Capture the cell that displays the provided text and extract its (x, y) central coordinate. 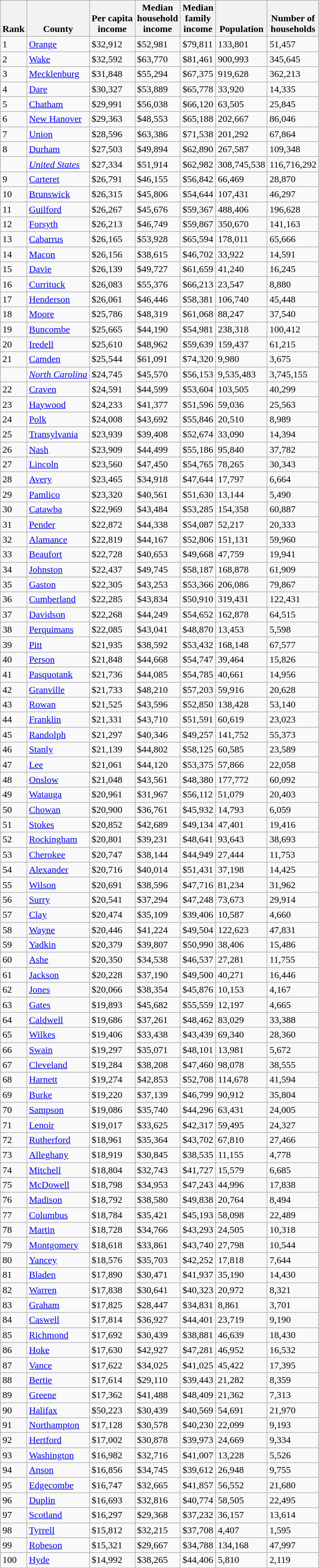
$26,213 (112, 224)
$44,338 (158, 525)
5,672 (293, 1050)
98 (13, 1530)
26 (13, 449)
$57,203 (198, 690)
Swain (58, 1050)
$35,421 (158, 1215)
$22,969 (112, 510)
$18,804 (112, 1170)
41 (13, 674)
$35,740 (158, 1110)
$40,346 (158, 735)
$42,853 (158, 1080)
Lenoir (58, 1125)
Graham (58, 1305)
63,505 (241, 104)
$65,778 (198, 89)
Duplin (58, 1500)
$16,693 (112, 1500)
29 (13, 495)
33,090 (241, 434)
168,148 (241, 644)
15,579 (241, 1170)
27,798 (241, 1245)
27 (13, 465)
97 (13, 1515)
$66,120 (198, 104)
88 (13, 1380)
14,956 (293, 674)
$16,856 (112, 1470)
$53,604 (198, 389)
$22,268 (112, 614)
$35,364 (158, 1140)
61,215 (293, 344)
Harnett (58, 1080)
Forsyth (58, 224)
18 (13, 314)
Davidson (58, 614)
10,544 (293, 1245)
46,297 (293, 194)
$43,596 (158, 705)
122,431 (293, 599)
59,916 (241, 690)
89 (13, 1395)
4,665 (293, 1005)
$50,223 (112, 1410)
20,510 (241, 419)
Mitchell (58, 1170)
7,313 (293, 1395)
13,453 (241, 629)
$23,560 (112, 465)
$33,438 (158, 1035)
38,406 (241, 945)
67,577 (293, 644)
$45,682 (158, 1005)
35,190 (241, 1275)
21,362 (241, 1395)
$39,406 (198, 915)
$37,139 (158, 1095)
$15,812 (112, 1530)
19 (13, 329)
5,598 (293, 629)
$24,745 (112, 374)
$17,630 (112, 1350)
$18,798 (112, 1185)
362,213 (293, 74)
$47,243 (198, 1185)
92 (13, 1440)
$20,900 (112, 810)
23,547 (241, 284)
53 (13, 855)
40,271 (241, 975)
$39,408 (158, 434)
$22,305 (112, 584)
Northampton (58, 1425)
Martin (58, 1230)
8 (13, 149)
151,131 (241, 539)
$40,230 (198, 1425)
28 (13, 480)
$38,354 (158, 990)
14,793 (241, 810)
$23,320 (112, 495)
Jones (58, 990)
$19,893 (112, 1005)
37,540 (293, 314)
73,673 (241, 900)
20,764 (241, 1200)
$35,109 (158, 915)
60,092 (293, 780)
$44,120 (158, 765)
$35,703 (158, 1260)
14,591 (293, 254)
133,801 (241, 44)
Polk (58, 419)
33 (13, 554)
$21,331 (112, 720)
6,685 (293, 1170)
$34,953 (158, 1185)
22,495 (293, 1500)
100 (13, 1560)
$45,193 (198, 1215)
$52,850 (198, 705)
$38,881 (198, 1335)
60,585 (241, 750)
Cherokee (58, 855)
$45,876 (198, 990)
13 (13, 239)
141,163 (293, 224)
$59,367 (198, 209)
Person (58, 659)
77 (13, 1215)
86,046 (293, 119)
Nash (58, 449)
$17,825 (112, 1305)
North Carolina (58, 374)
19,416 (293, 825)
106,740 (241, 299)
33,922 (241, 254)
$38,265 (158, 1560)
Dare (58, 89)
40,299 (293, 389)
$38,208 (158, 1065)
$23,465 (112, 480)
$17,890 (112, 1275)
Transylvania (58, 434)
73 (13, 1155)
Washington (58, 1455)
$61,068 (198, 314)
$46,155 (158, 179)
$39,612 (198, 1470)
$44,401 (198, 1320)
$37,232 (198, 1515)
109,348 (293, 149)
$53,285 (198, 510)
Greene (58, 1395)
Alexander (58, 870)
$26,165 (112, 239)
$21,736 (112, 674)
$47,644 (198, 480)
Wake (58, 59)
$21,061 (112, 765)
Gaston (58, 584)
38 (13, 629)
$59,867 (198, 224)
Union (58, 134)
$47,716 (198, 885)
Hertford (58, 1440)
Iredell (58, 344)
$35,071 (158, 1050)
44 (13, 720)
107,431 (241, 194)
Per capitaincome (112, 19)
38,555 (293, 1065)
2 (13, 59)
Caswell (58, 1320)
$79,811 (198, 44)
$25,665 (112, 329)
5,490 (293, 495)
$48,319 (158, 314)
21,680 (293, 1485)
Rowan (58, 705)
45 (13, 735)
$65,188 (198, 119)
54 (13, 870)
28,360 (293, 1035)
$54,087 (198, 525)
$31,848 (112, 74)
$61,091 (158, 359)
$36,927 (158, 1320)
$49,727 (158, 269)
114,678 (241, 1080)
96 (13, 1500)
58,505 (241, 1500)
$38,596 (158, 885)
$52,674 (198, 434)
9,190 (293, 1320)
Onslow (58, 780)
16,245 (293, 269)
95,840 (241, 449)
13,614 (293, 1515)
$47,450 (158, 465)
$61,659 (198, 269)
$20,350 (112, 960)
44,996 (241, 1185)
14,335 (293, 89)
$26,156 (112, 254)
$58,125 (198, 750)
25 (13, 434)
$46,446 (158, 299)
20,333 (293, 525)
8,321 (293, 1290)
56,552 (241, 1485)
$30,845 (158, 1155)
37,782 (293, 449)
20,972 (241, 1290)
30,343 (293, 465)
11 (13, 209)
6,059 (293, 810)
$22,285 (112, 599)
67,810 (241, 1140)
$20,691 (112, 885)
$48,553 (158, 119)
$54,981 (198, 329)
45,448 (293, 299)
$63,386 (158, 134)
$37,294 (158, 900)
$62,982 (198, 164)
$39,443 (198, 1380)
27,466 (293, 1140)
Montgomery (58, 1245)
$21,935 (112, 644)
$51,431 (198, 870)
$18,919 (112, 1155)
$43,834 (158, 599)
$26,139 (112, 269)
$32,716 (158, 1455)
$51,596 (198, 404)
69 (13, 1095)
$19,686 (112, 1020)
$38,580 (158, 1200)
15 (13, 269)
$22,872 (112, 525)
82 (13, 1290)
17,797 (241, 480)
84 (13, 1320)
16 (13, 284)
$32,816 (158, 1500)
Henderson (58, 299)
$18,792 (112, 1200)
31 (13, 525)
59,495 (241, 1125)
60 (13, 960)
168,878 (241, 569)
116,716,292 (293, 164)
94 (13, 1470)
$17,814 (112, 1320)
$30,327 (112, 89)
$26,315 (112, 194)
$37,190 (158, 975)
3,745,155 (293, 374)
Medianfamilyincome (198, 19)
$59,639 (198, 344)
Pasquotank (58, 674)
3 (13, 74)
$19,284 (112, 1065)
$34,831 (198, 1305)
$25,610 (112, 344)
$43,692 (158, 419)
71 (13, 1125)
Rockingham (58, 840)
$39,807 (158, 945)
40,661 (241, 674)
$32,592 (112, 59)
54,691 (241, 1410)
$34,538 (158, 960)
$56,153 (198, 374)
Moore (58, 314)
21,970 (293, 1410)
57 (13, 915)
$52,708 (198, 1080)
345,645 (293, 59)
67 (13, 1065)
47,997 (293, 1545)
48 (13, 780)
$34,025 (158, 1365)
$34,918 (158, 480)
1,595 (293, 1530)
59,036 (241, 404)
64,515 (293, 614)
90,912 (241, 1095)
Caldwell (58, 1020)
86 (13, 1350)
$22,085 (112, 629)
14,430 (293, 1275)
$81,461 (198, 59)
$19,297 (112, 1050)
87 (13, 1365)
19,941 (293, 554)
6 (13, 119)
30 (13, 510)
52,217 (241, 525)
12 (13, 224)
28,870 (293, 179)
$48,380 (198, 780)
56 (13, 900)
$44,085 (158, 674)
15,826 (293, 659)
60,619 (241, 720)
93 (13, 1455)
69,340 (241, 1035)
$18,728 (112, 1230)
Scotland (58, 1515)
319,431 (241, 599)
Cleveland (58, 1065)
$17,128 (112, 1425)
25,845 (293, 104)
25,563 (293, 404)
52 (13, 840)
$41,488 (158, 1395)
$42,689 (158, 825)
$49,134 (198, 825)
59 (13, 945)
78 (13, 1230)
$40,561 (158, 495)
98,078 (241, 1065)
Richmond (58, 1335)
$43,702 (198, 1140)
$56,842 (198, 179)
$22,819 (112, 539)
$45,570 (158, 374)
3,675 (293, 359)
Lincoln (58, 465)
88,247 (241, 314)
100,412 (293, 329)
Gates (58, 1005)
$49,894 (158, 149)
45,422 (241, 1365)
10,587 (241, 915)
Tyrrell (58, 1530)
46,952 (241, 1350)
$44,949 (198, 855)
5,526 (293, 1455)
Cumberland (58, 599)
Wilkes (58, 1035)
$22,437 (112, 569)
68 (13, 1080)
20,628 (293, 690)
17,395 (293, 1365)
Pamlico (58, 495)
79 (13, 1245)
Cabarrus (58, 239)
21 (13, 359)
$21,733 (112, 690)
4,660 (293, 915)
57,866 (241, 765)
37 (13, 614)
$44,296 (198, 1110)
206,086 (241, 584)
Robeson (58, 1545)
3,701 (293, 1305)
$30,641 (158, 1290)
$20,446 (112, 930)
$48,641 (198, 840)
$48,462 (198, 1020)
Warren (58, 1290)
17,838 (293, 1185)
$40,774 (198, 1500)
$34,788 (198, 1545)
$43,561 (158, 780)
$51,914 (158, 164)
Bertie (58, 1380)
8,880 (293, 284)
$46,749 (158, 224)
$30,878 (158, 1440)
$49,745 (158, 569)
46,639 (241, 1335)
91 (13, 1425)
$20,801 (112, 840)
Camden (58, 359)
$38,535 (198, 1155)
65,666 (293, 239)
35 (13, 584)
27,281 (241, 960)
Halifax (58, 1410)
41,240 (241, 269)
63 (13, 1005)
51,457 (293, 44)
$51,630 (198, 495)
$21,048 (112, 780)
$53,928 (158, 239)
$44,668 (158, 659)
$34,766 (158, 1230)
14 (13, 254)
24,505 (241, 1230)
178,011 (241, 239)
177,772 (241, 780)
$40,014 (158, 870)
$21,525 (112, 705)
39 (13, 644)
83,029 (241, 1020)
$49,504 (198, 930)
27,444 (241, 855)
$49,668 (198, 554)
$17,362 (112, 1395)
159,437 (241, 344)
$54,652 (198, 614)
Franklin (58, 720)
United States (58, 164)
$26,061 (112, 299)
$38,144 (158, 855)
$30,471 (158, 1275)
$67,375 (198, 74)
$25,786 (112, 314)
43 (13, 705)
$16,982 (112, 1455)
$26,267 (112, 209)
134,168 (241, 1545)
78,265 (241, 465)
$18,784 (112, 1215)
55 (13, 885)
$31,967 (158, 795)
63,431 (241, 1110)
36 (13, 599)
$20,066 (112, 990)
$55,846 (198, 419)
238,318 (241, 329)
$44,599 (158, 389)
93,643 (241, 840)
Johnston (58, 569)
23 (13, 404)
76 (13, 1200)
$41,857 (198, 1485)
$16,747 (112, 1485)
$32,215 (158, 1530)
60,887 (293, 510)
$19,017 (112, 1125)
$50,910 (198, 599)
$17,002 (112, 1440)
350,670 (241, 224)
99 (13, 1545)
Macon (58, 254)
$45,806 (158, 194)
90 (13, 1410)
23,719 (241, 1320)
$44,167 (158, 539)
$21,297 (112, 735)
$46,537 (198, 960)
$71,538 (198, 134)
Madison (58, 1200)
Currituck (58, 284)
7,644 (293, 1260)
Sampson (58, 1110)
$26,791 (112, 179)
$43,710 (158, 720)
$43,253 (158, 584)
$56,038 (158, 104)
15,486 (293, 945)
$19,086 (112, 1110)
$24,591 (112, 389)
$54,747 (198, 659)
35,804 (293, 1095)
36,157 (241, 1515)
51,079 (241, 795)
162,878 (241, 614)
66,469 (241, 179)
$53,889 (158, 89)
$20,228 (112, 975)
488,406 (241, 209)
Wilson (58, 885)
$43,041 (158, 629)
$32,912 (112, 44)
New Hanover (58, 119)
$41,727 (198, 1170)
138,428 (241, 705)
$39,231 (158, 840)
61 (13, 975)
4,778 (293, 1155)
61,909 (293, 569)
23,589 (293, 750)
47,831 (293, 930)
9,755 (293, 1470)
Stanly (58, 750)
$45,676 (158, 209)
81,234 (241, 885)
$49,257 (198, 735)
13,144 (241, 495)
47,401 (241, 825)
$66,213 (198, 284)
$40,569 (198, 1410)
75 (13, 1185)
2,119 (293, 1560)
$48,409 (198, 1395)
$23,909 (112, 449)
$43,740 (198, 1245)
70 (13, 1110)
$45,932 (198, 810)
$41,025 (198, 1365)
41,594 (293, 1080)
Avery (58, 480)
201,292 (241, 134)
$20,541 (112, 900)
Haywood (58, 404)
49 (13, 795)
9,193 (293, 1425)
$47,281 (198, 1350)
Lee (58, 765)
12,197 (241, 1005)
Watauga (58, 795)
20,403 (293, 795)
23,023 (293, 720)
$15,321 (112, 1545)
$23,939 (112, 434)
Jackson (58, 975)
Chatham (58, 104)
919,628 (241, 74)
Stokes (58, 825)
Guilford (58, 209)
$28,447 (158, 1305)
Carteret (58, 179)
Number ofhouseholds (293, 19)
$17,614 (112, 1380)
33,388 (293, 1020)
$48,870 (198, 629)
$32,743 (158, 1170)
10,318 (293, 1230)
$21,848 (112, 659)
$43,484 (158, 510)
$50,990 (198, 945)
$40,653 (158, 554)
47 (13, 765)
County (58, 19)
4,167 (293, 990)
$55,376 (158, 284)
$21,139 (112, 750)
$55,186 (198, 449)
$33,861 (158, 1245)
22,489 (293, 1215)
Randolph (58, 735)
29,914 (293, 900)
$24,008 (112, 419)
103,505 (241, 389)
$42,927 (158, 1350)
$56,112 (198, 795)
81 (13, 1275)
Edgecombe (58, 1485)
$38,615 (158, 254)
17,818 (241, 1260)
$54,644 (198, 194)
24,669 (241, 1440)
Bladen (58, 1275)
$20,379 (112, 945)
$41,224 (158, 930)
50 (13, 810)
32 (13, 539)
8,359 (293, 1380)
$18,961 (112, 1140)
$44,249 (158, 614)
Pender (58, 525)
34 (13, 569)
$52,806 (198, 539)
$30,578 (158, 1425)
66 (13, 1050)
Orange (58, 44)
$46,799 (198, 1095)
64 (13, 1020)
Rank (13, 19)
24,327 (293, 1125)
74 (13, 1170)
$52,981 (158, 44)
6,664 (293, 480)
Durham (58, 149)
9,535,483 (241, 374)
267,587 (241, 149)
13,228 (241, 1455)
Anson (58, 1470)
Catawba (58, 510)
53,140 (293, 705)
$20,716 (112, 870)
Vance (58, 1365)
9,980 (241, 359)
4 (13, 89)
$29,368 (158, 1515)
$44,406 (198, 1560)
$14,992 (112, 1560)
Perquimans (58, 629)
$54,765 (198, 465)
122,623 (241, 930)
$38,592 (158, 644)
141,752 (241, 735)
$36,761 (158, 810)
$41,937 (198, 1275)
16,532 (293, 1350)
$20,747 (112, 855)
$19,406 (112, 1035)
14,394 (293, 434)
$48,101 (198, 1050)
16,446 (293, 975)
$41,007 (198, 1455)
$54,785 (198, 674)
$18,618 (112, 1245)
$22,728 (112, 554)
$37,708 (198, 1530)
$17,692 (112, 1335)
$44,499 (158, 449)
$34,745 (158, 1470)
$16,297 (112, 1515)
Alamance (58, 539)
$25,544 (112, 359)
$33,625 (158, 1125)
Clay (58, 915)
Medianhouseholdincome (158, 19)
10 (13, 194)
58,098 (241, 1215)
Yancey (58, 1260)
$48,210 (158, 690)
5 (13, 104)
8,989 (293, 419)
22,058 (293, 765)
46 (13, 750)
80 (13, 1260)
5,810 (241, 1560)
$53,432 (198, 644)
$29,363 (112, 119)
$53,366 (198, 584)
$55,294 (158, 74)
Pitt (58, 644)
9 (13, 179)
38,693 (293, 840)
Davie (58, 269)
Yadkin (58, 945)
Burke (58, 1095)
McDowell (58, 1185)
$40,323 (198, 1290)
83 (13, 1305)
$20,852 (112, 825)
10,153 (241, 990)
$42,317 (198, 1125)
$47,460 (198, 1065)
308,745,538 (241, 164)
$28,596 (112, 134)
$43,439 (198, 1035)
202,667 (241, 119)
196,628 (293, 209)
$29,110 (158, 1380)
39,464 (241, 659)
$29,667 (158, 1545)
58 (13, 930)
Brunswick (58, 194)
$17,838 (112, 1290)
$49,500 (198, 975)
Surry (58, 900)
79,867 (293, 584)
$20,474 (112, 915)
$46,702 (198, 254)
31,962 (293, 885)
$43,293 (198, 1230)
18,430 (293, 1335)
$27,334 (112, 164)
$20,961 (112, 795)
40 (13, 659)
$32,665 (158, 1485)
$19,274 (112, 1080)
21,282 (241, 1380)
$17,622 (112, 1365)
26,948 (241, 1470)
$58,187 (198, 569)
Chowan (58, 810)
11,755 (293, 960)
$24,233 (112, 404)
37,198 (241, 870)
Granville (58, 690)
85 (13, 1335)
Alleghany (58, 1155)
67,864 (293, 134)
Hyde (58, 1560)
$55,559 (198, 1005)
62 (13, 990)
$39,973 (198, 1440)
7 (13, 134)
95 (13, 1485)
$27,503 (112, 149)
$74,320 (198, 359)
$44,802 (158, 750)
$65,594 (198, 239)
51 (13, 825)
$41,377 (158, 404)
22,099 (241, 1425)
11,155 (241, 1155)
$51,591 (198, 720)
14,425 (293, 870)
24,005 (293, 1110)
Population (241, 19)
8,494 (293, 1200)
$44,190 (158, 329)
$63,770 (158, 59)
1 (13, 44)
Ashe (58, 960)
$58,381 (198, 299)
$49,838 (198, 1200)
22 (13, 389)
13,981 (241, 1050)
11,753 (293, 855)
33,920 (241, 89)
8,861 (241, 1305)
Rutherford (58, 1140)
59,960 (293, 539)
9,334 (293, 1440)
Wayne (58, 930)
Mecklenburg (58, 74)
$26,083 (112, 284)
$47,248 (198, 900)
42 (13, 690)
900,993 (241, 59)
$19,220 (112, 1095)
65 (13, 1035)
$48,962 (158, 344)
Columbus (58, 1215)
4,407 (241, 1530)
Hoke (58, 1350)
Beaufort (58, 554)
47,759 (241, 554)
$18,576 (112, 1260)
Craven (58, 389)
Buncombe (58, 329)
$29,991 (112, 104)
24 (13, 419)
154,358 (241, 510)
55,373 (293, 735)
20 (13, 344)
$42,252 (198, 1260)
$53,375 (198, 765)
72 (13, 1140)
$62,890 (198, 149)
$37,261 (158, 1020)
17 (13, 299)
